Output the (x, y) coordinate of the center of the cell containing the given text.  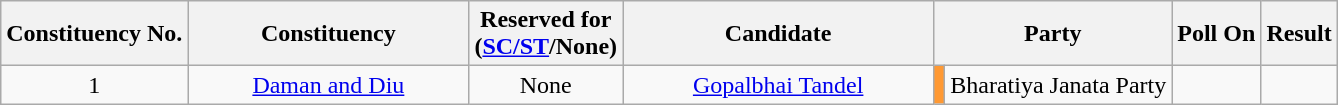
Gopalbhai Tandel (778, 85)
None (546, 85)
Constituency (328, 34)
Candidate (778, 34)
Result (1299, 34)
Constituency No. (94, 34)
Reserved for(SC/ST/None) (546, 34)
Daman and Diu (328, 85)
Bharatiya Janata Party (1058, 85)
Party (1053, 34)
Poll On (1216, 34)
1 (94, 85)
